Scan for the cell matching the given text and deliver its (x, y) coordinate at center. 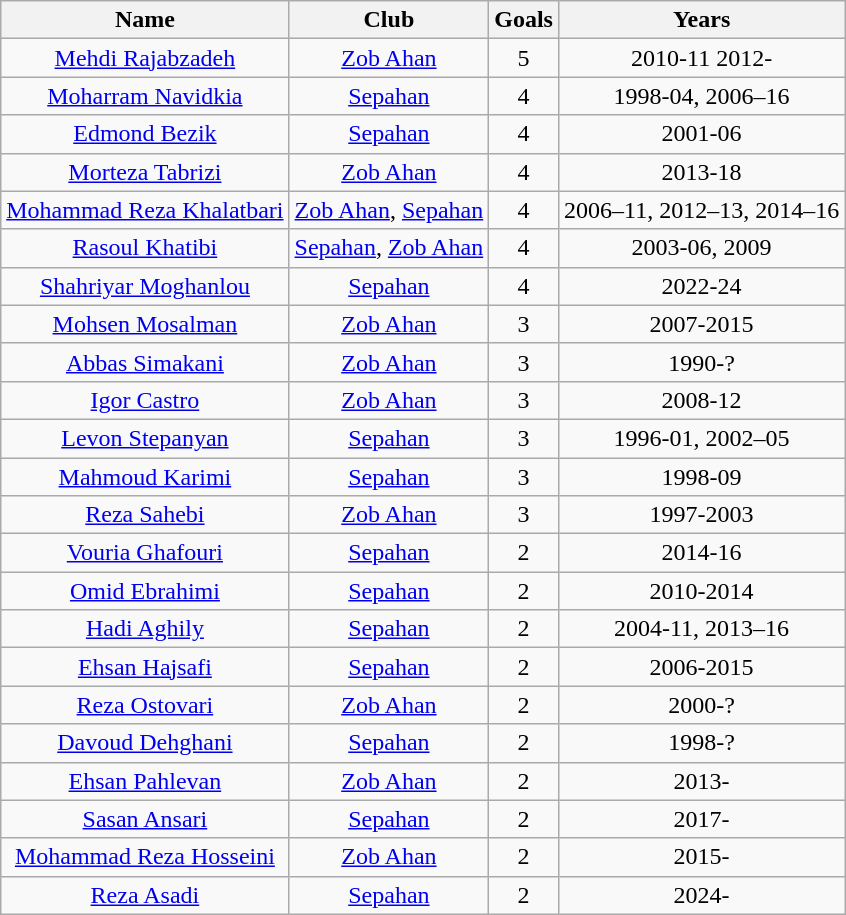
Abbas Simakani (145, 362)
Mohammad Reza Khalatbari (145, 210)
Moharram Navidkia (145, 96)
1996-01, 2002–05 (701, 438)
2013-18 (701, 172)
Mahmoud Karimi (145, 477)
2003-06, 2009 (701, 248)
2010-2014 (701, 591)
Sepahan, Zob Ahan (389, 248)
Igor Castro (145, 400)
1998-? (701, 743)
2017- (701, 819)
Davoud Dehghani (145, 743)
Morteza Tabrizi (145, 172)
Reza Asadi (145, 895)
Levon Stepanyan (145, 438)
Ehsan Hajsafi (145, 667)
Sasan Ansari (145, 819)
Shahriyar Moghanlou (145, 286)
Name (145, 20)
2010-11 2012- (701, 58)
2014-16 (701, 553)
Mohsen Mosalman (145, 324)
Rasoul Khatibi (145, 248)
2008-12 (701, 400)
2007-2015 (701, 324)
Reza Ostovari (145, 705)
1998-09 (701, 477)
Ehsan Pahlevan (145, 781)
Years (701, 20)
1997-2003 (701, 515)
2000-? (701, 705)
Mehdi Rajabzadeh (145, 58)
Edmond Bezik (145, 134)
2015- (701, 857)
5 (524, 58)
2006-2015 (701, 667)
Club (389, 20)
2001-06 (701, 134)
2004-11, 2013–16 (701, 629)
Hadi Aghily (145, 629)
2024- (701, 895)
Mohammad Reza Hosseini (145, 857)
1990-? (701, 362)
2006–11, 2012–13, 2014–16 (701, 210)
Vouria Ghafouri (145, 553)
Omid Ebrahimi (145, 591)
Goals (524, 20)
2013- (701, 781)
Zob Ahan, Sepahan (389, 210)
2022-24 (701, 286)
Reza Sahebi (145, 515)
1998-04, 2006–16 (701, 96)
